Capture the cell that displays the provided text and extract its [x, y] central coordinate. 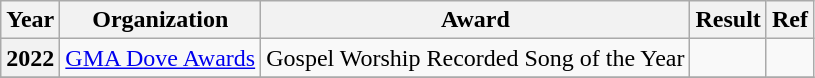
Award [476, 20]
2022 [30, 58]
Year [30, 20]
Ref [790, 20]
Result [728, 20]
Organization [160, 20]
Gospel Worship Recorded Song of the Year [476, 58]
GMA Dove Awards [160, 58]
